Find where the given text appears and provide that cell's center as [x, y] coordinate. 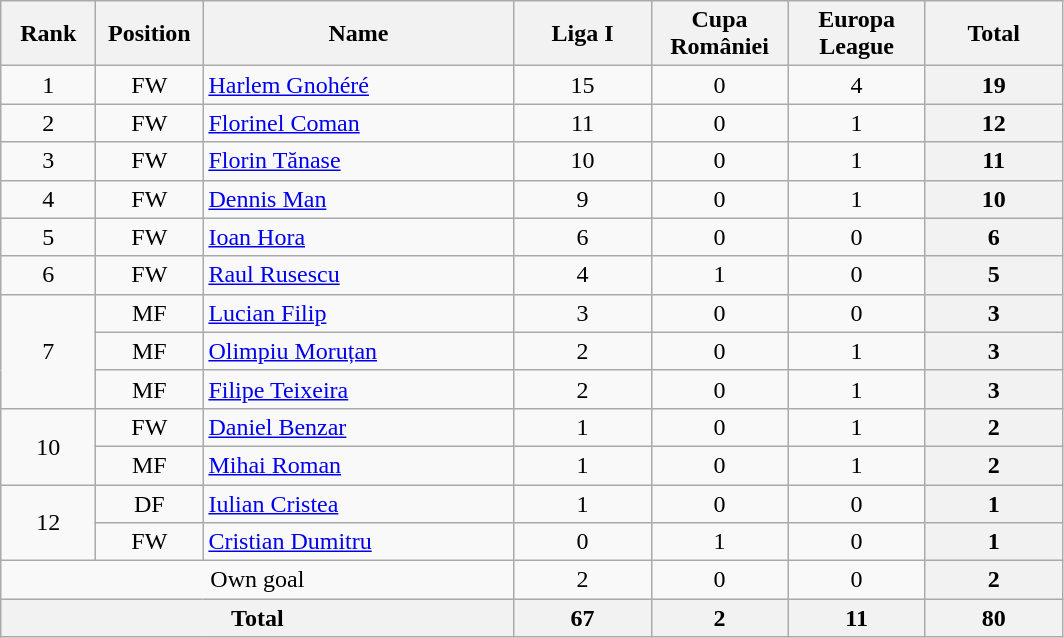
19 [994, 85]
Daniel Benzar [358, 427]
Raul Rusescu [358, 275]
Florin Tănase [358, 161]
Olimpiu Moruțan [358, 351]
Dennis Man [358, 199]
15 [582, 85]
Florinel Coman [358, 123]
Iulian Cristea [358, 503]
Own goal [258, 580]
Liga I [582, 34]
Position [150, 34]
Lucian Filip [358, 313]
67 [582, 618]
9 [582, 199]
Harlem Gnohéré [358, 85]
7 [48, 351]
DF [150, 503]
Cristian Dumitru [358, 542]
Ioan Hora [358, 237]
Filipe Teixeira [358, 389]
80 [994, 618]
Rank [48, 34]
Europa League [856, 34]
Cupa României [720, 34]
Name [358, 34]
Mihai Roman [358, 465]
